Output the (X, Y) coordinate of the center of the cell containing the given text.  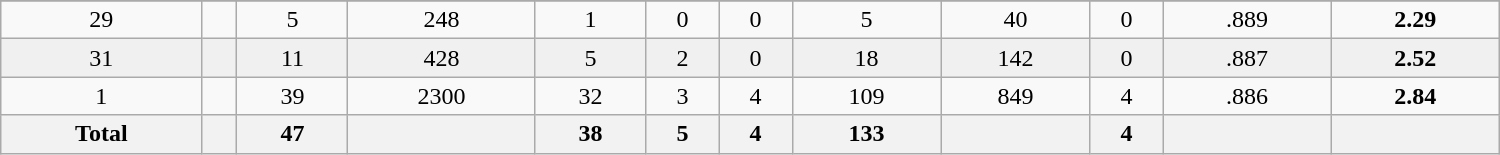
11 (292, 58)
40 (1016, 20)
.886 (1247, 96)
31 (102, 58)
142 (1016, 58)
38 (590, 134)
29 (102, 20)
.887 (1247, 58)
428 (442, 58)
39 (292, 96)
.889 (1247, 20)
109 (866, 96)
18 (866, 58)
2.52 (1415, 58)
2.84 (1415, 96)
32 (590, 96)
133 (866, 134)
2300 (442, 96)
3 (682, 96)
248 (442, 20)
2.29 (1415, 20)
849 (1016, 96)
47 (292, 134)
2 (682, 58)
Total (102, 134)
